Pinpoint the cell where the given text exists, returning its [X, Y] midpoint coordinate. 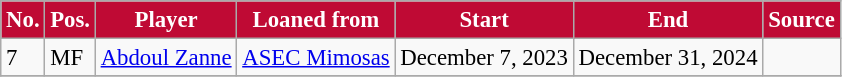
December 31, 2024 [668, 58]
December 7, 2023 [484, 58]
Pos. [70, 20]
Abdoul Zanne [166, 58]
End [668, 20]
MF [70, 58]
ASEC Mimosas [316, 58]
Loaned from [316, 20]
Player [166, 20]
Start [484, 20]
Source [802, 20]
No. [23, 20]
7 [23, 58]
